Scan for the cell matching the given text and deliver its [X, Y] coordinate at center. 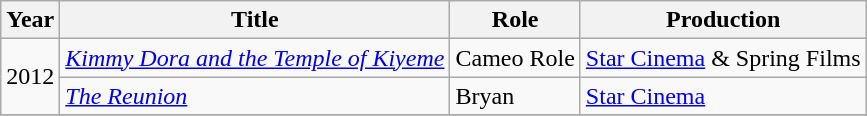
The Reunion [255, 96]
Star Cinema [723, 96]
Year [30, 20]
Title [255, 20]
Star Cinema & Spring Films [723, 58]
Cameo Role [515, 58]
Role [515, 20]
2012 [30, 77]
Bryan [515, 96]
Kimmy Dora and the Temple of Kiyeme [255, 58]
Production [723, 20]
